Scan for the cell matching the given text and deliver its (X, Y) coordinate at center. 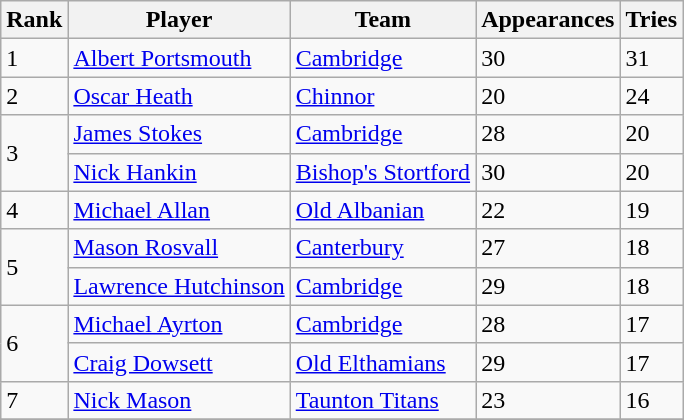
Nick Mason (179, 400)
Lawrence Hutchinson (179, 286)
4 (34, 210)
7 (34, 400)
Michael Allan (179, 210)
27 (548, 248)
Player (179, 20)
Team (382, 20)
3 (34, 153)
Michael Ayrton (179, 324)
19 (652, 210)
16 (652, 400)
22 (548, 210)
23 (548, 400)
6 (34, 343)
James Stokes (179, 134)
1 (34, 58)
2 (34, 96)
31 (652, 58)
Mason Rosvall (179, 248)
5 (34, 267)
Oscar Heath (179, 96)
Tries (652, 20)
Old Elthamians (382, 362)
Rank (34, 20)
Old Albanian (382, 210)
Bishop's Stortford (382, 172)
Nick Hankin (179, 172)
Taunton Titans (382, 400)
24 (652, 96)
Canterbury (382, 248)
Albert Portsmouth (179, 58)
Craig Dowsett (179, 362)
Appearances (548, 20)
Chinnor (382, 96)
